For the text-containing cell, return its midpoint in (x, y) coordinate format. 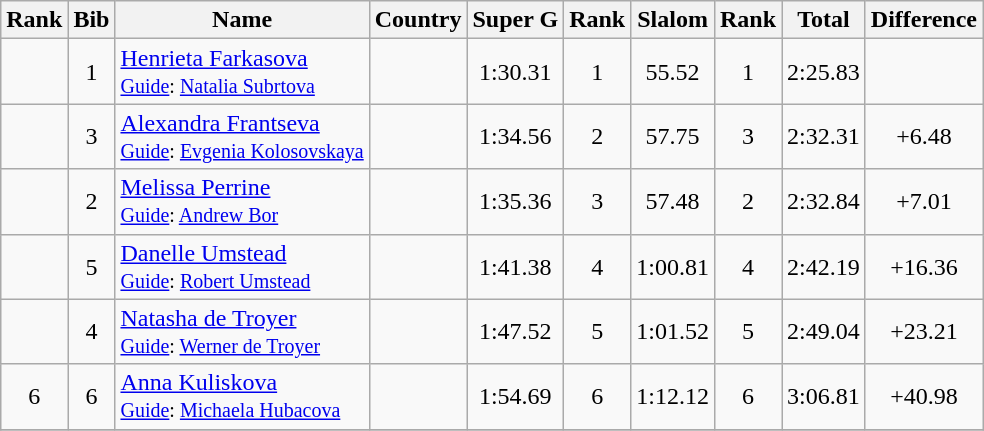
1:12.12 (673, 396)
1:35.36 (516, 202)
+7.01 (924, 202)
2:49.04 (824, 332)
2:25.83 (824, 72)
1:47.52 (516, 332)
1:30.31 (516, 72)
Bib (92, 20)
57.75 (673, 136)
1:01.52 (673, 332)
Melissa PerrineGuide: Andrew Bor (242, 202)
+40.98 (924, 396)
1:41.38 (516, 266)
+23.21 (924, 332)
Natasha de TroyerGuide: Werner de Troyer (242, 332)
Super G (516, 20)
Total (824, 20)
+6.48 (924, 136)
1:54.69 (516, 396)
55.52 (673, 72)
Alexandra FrantsevaGuide: Evgenia Kolosovskaya (242, 136)
+16.36 (924, 266)
Anna KuliskovaGuide: Michaela Hubacova (242, 396)
2:32.31 (824, 136)
Name (242, 20)
2:32.84 (824, 202)
1:34.56 (516, 136)
Slalom (673, 20)
Difference (924, 20)
3:06.81 (824, 396)
57.48 (673, 202)
1:00.81 (673, 266)
Country (418, 20)
Henrieta FarkasovaGuide: Natalia Subrtova (242, 72)
Danelle UmsteadGuide: Robert Umstead (242, 266)
2:42.19 (824, 266)
